Pinpoint the cell where the given text exists, returning its [X, Y] midpoint coordinate. 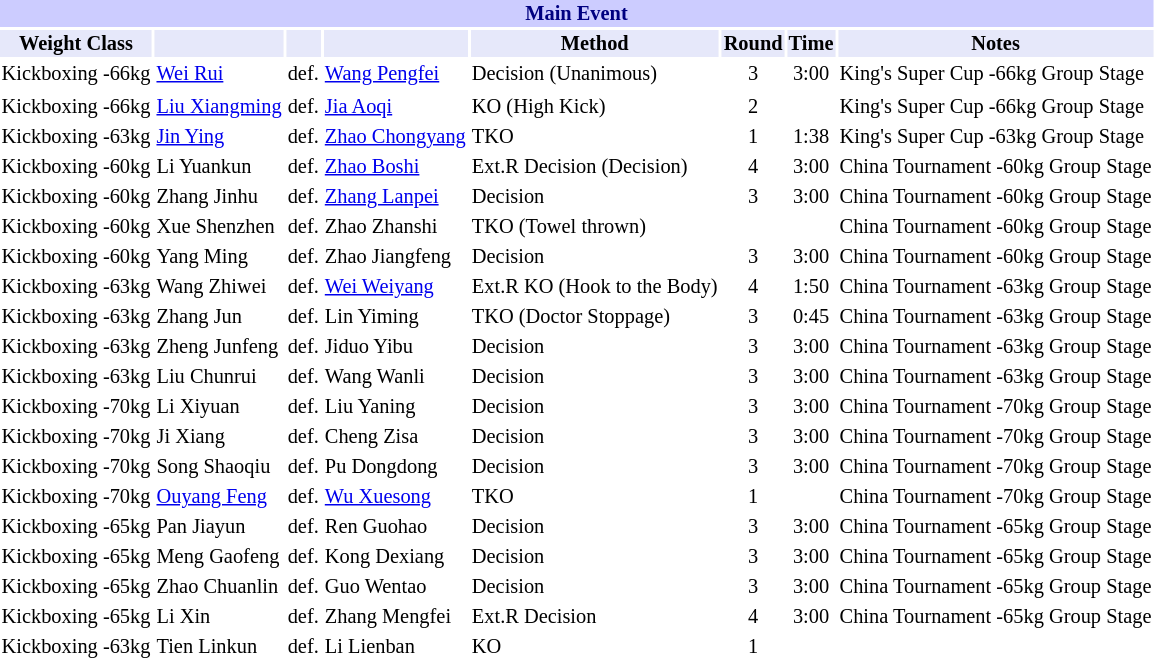
Xue Shenzhen [219, 226]
Zhao Chuanlin [219, 586]
Round [753, 44]
2 [753, 106]
Li Xiyuan [219, 406]
Meng Gaofeng [219, 556]
Ext.R Decision [594, 616]
Zhang Jinhu [219, 196]
Ren Guohao [395, 526]
Yang Ming [219, 256]
Time [811, 44]
1:50 [811, 286]
Ext.R KO (Hook to the Body) [594, 286]
Lin Yiming [395, 316]
Ext.R Decision (Decision) [594, 166]
Li Yuankun [219, 166]
Wei Weiyang [395, 286]
Pan Jiayun [219, 526]
KO (High Kick) [594, 106]
TKO (Doctor Stoppage) [594, 316]
Liu Yaning [395, 406]
Song Shaoqiu [219, 466]
Notes [996, 44]
1:38 [811, 136]
Zhang Lanpei [395, 196]
King's Super Cup -63kg Group Stage [996, 136]
Zhao Zhanshi [395, 226]
Decision (Unanimous) [594, 74]
Wang Pengfei [395, 74]
Pu Dongdong [395, 466]
Method [594, 44]
Weight Class [76, 44]
Kong Dexiang [395, 556]
Jin Ying [219, 136]
Wang Wanli [395, 376]
Main Event [576, 14]
Zhao Chongyang [395, 136]
Jiduo Yibu [395, 346]
Zhao Jiangfeng [395, 256]
Wu Xuesong [395, 496]
Cheng Zisa [395, 436]
TKO (Towel thrown) [594, 226]
Ji Xiang [219, 436]
Zhang Jun [219, 316]
Ouyang Feng [219, 496]
Guo Wentao [395, 586]
Liu Chunrui [219, 376]
Wei Rui [219, 74]
Li Xin [219, 616]
Zheng Junfeng [219, 346]
Jia Aoqi [395, 106]
Wang Zhiwei [219, 286]
0:45 [811, 316]
Zhao Boshi [395, 166]
Liu Xiangming [219, 106]
Zhang Mengfei [395, 616]
